Return the [X, Y] coordinate for the center point of the cell that contains the specified text.  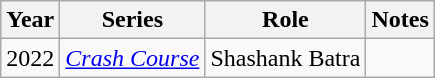
Notes [400, 20]
Crash Course [132, 58]
Role [286, 20]
Shashank Batra [286, 58]
2022 [30, 58]
Year [30, 20]
Series [132, 20]
